Return [x, y] of the center of cell containing provided text 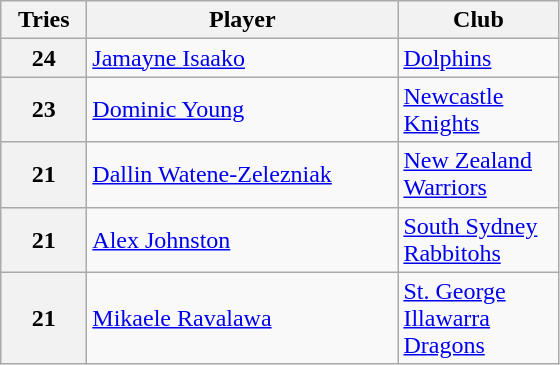
South Sydney Rabbitohs [478, 240]
Tries [44, 20]
St. George Illawarra Dragons [478, 318]
Newcastle Knights [478, 110]
Dallin Watene-Zelezniak [242, 174]
New Zealand Warriors [478, 174]
24 [44, 58]
Club [478, 20]
23 [44, 110]
Alex Johnston [242, 240]
Jamayne Isaako [242, 58]
Dolphins [478, 58]
Player [242, 20]
Dominic Young [242, 110]
Mikaele Ravalawa [242, 318]
